Return [x, y] of the center of cell containing provided text 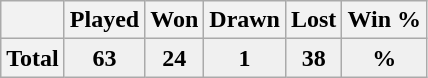
Drawn [245, 20]
Won [174, 20]
Total [33, 58]
% [384, 58]
1 [245, 58]
Win % [384, 20]
Lost [313, 20]
63 [104, 58]
Played [104, 20]
24 [174, 58]
38 [313, 58]
